Provide the [X, Y] coordinate of the cell's center where the given text is located.  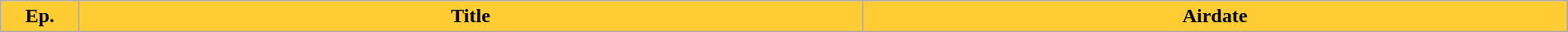
Airdate [1216, 16]
Ep. [40, 16]
Title [470, 16]
